Pinpoint the cell where the given text exists, returning its [x, y] midpoint coordinate. 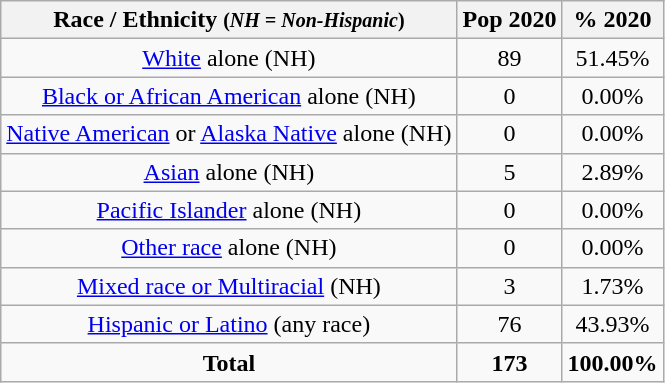
1.73% [612, 286]
89 [510, 58]
2.89% [612, 172]
Hispanic or Latino (any race) [229, 324]
Mixed race or Multiracial (NH) [229, 286]
Pacific Islander alone (NH) [229, 210]
% 2020 [612, 20]
Other race alone (NH) [229, 248]
100.00% [612, 362]
Native American or Alaska Native alone (NH) [229, 134]
173 [510, 362]
Asian alone (NH) [229, 172]
Black or African American alone (NH) [229, 96]
Pop 2020 [510, 20]
5 [510, 172]
43.93% [612, 324]
Total [229, 362]
White alone (NH) [229, 58]
3 [510, 286]
76 [510, 324]
Race / Ethnicity (NH = Non-Hispanic) [229, 20]
51.45% [612, 58]
